Identify which cell holds the provided text, then report its [X, Y] central coordinate. 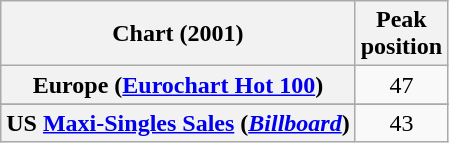
47 [401, 85]
43 [401, 123]
Chart (2001) [178, 34]
US Maxi-Singles Sales (Billboard) [178, 123]
Europe (Eurochart Hot 100) [178, 85]
Peakposition [401, 34]
